Return the (x, y) coordinate for the center point of the cell that contains the specified text.  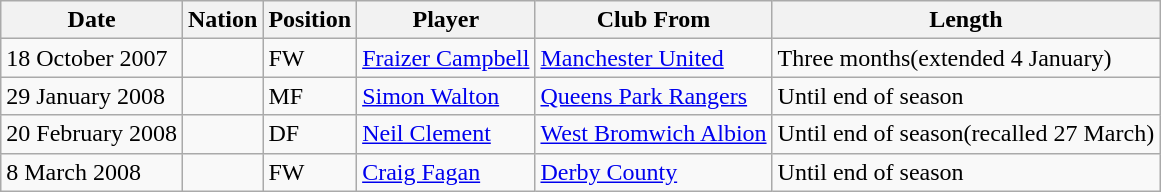
Craig Fagan (446, 172)
20 February 2008 (92, 134)
Date (92, 20)
Length (966, 20)
West Bromwich Albion (654, 134)
DF (310, 134)
8 March 2008 (92, 172)
Queens Park Rangers (654, 96)
Neil Clement (446, 134)
MF (310, 96)
Until end of season(recalled 27 March) (966, 134)
18 October 2007 (92, 58)
Nation (222, 20)
Position (310, 20)
Simon Walton (446, 96)
29 January 2008 (92, 96)
Three months(extended 4 January) (966, 58)
Manchester United (654, 58)
Player (446, 20)
Fraizer Campbell (446, 58)
Club From (654, 20)
Derby County (654, 172)
